For the text-containing cell, return its midpoint in (x, y) coordinate format. 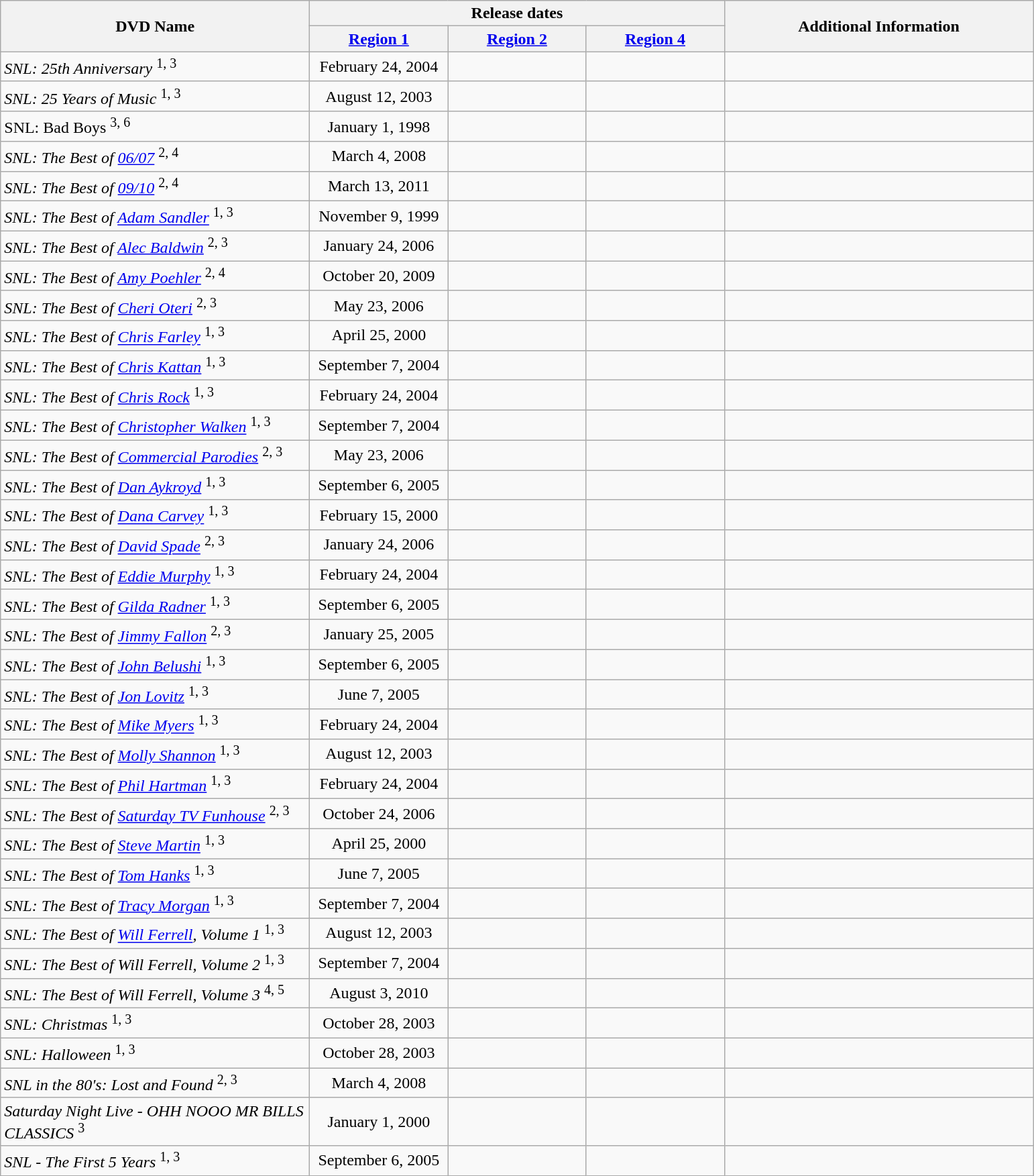
SNL - The First 5 Years 1, 3 (156, 1161)
SNL: The Best of Molly Shannon 1, 3 (156, 754)
SNL: The Best of Will Ferrell, Volume 1 1, 3 (156, 934)
SNL: The Best of Eddie Murphy 1, 3 (156, 574)
August 3, 2010 (379, 993)
Release dates (517, 13)
SNL in the 80's: Lost and Found 2, 3 (156, 1083)
SNL: Christmas 1, 3 (156, 1024)
January 1, 1998 (379, 126)
SNL: The Best of Christopher Walken 1, 3 (156, 425)
January 25, 2005 (379, 635)
March 13, 2011 (379, 186)
February 15, 2000 (379, 515)
SNL: The Best of Chris Rock 1, 3 (156, 396)
SNL: The Best of Adam Sandler 1, 3 (156, 216)
SNL: The Best of Gilda Radner 1, 3 (156, 605)
SNL: Halloween 1, 3 (156, 1053)
SNL: The Best of Mike Myers 1, 3 (156, 725)
SNL: The Best of Phil Hartman 1, 3 (156, 784)
SNL: The Best of Will Ferrell, Volume 3 4, 5 (156, 993)
SNL: The Best of Amy Poehler 2, 4 (156, 276)
SNL: The Best of Chris Kattan 1, 3 (156, 365)
DVD Name (156, 26)
SNL: 25 Years of Music 1, 3 (156, 97)
November 9, 1999 (379, 216)
SNL: The Best of Tom Hanks 1, 3 (156, 873)
Region 1 (379, 39)
Region 4 (655, 39)
SNL: The Best of Cheri Oteri 2, 3 (156, 306)
SNL: The Best of 06/07 2, 4 (156, 157)
SNL: The Best of Steve Martin 1, 3 (156, 844)
October 20, 2009 (379, 276)
SNL: The Best of Alec Baldwin 2, 3 (156, 246)
Additional Information (878, 26)
SNL: The Best of Will Ferrell, Volume 2 1, 3 (156, 963)
SNL: The Best of David Spade 2, 3 (156, 545)
SNL: The Best of John Belushi 1, 3 (156, 664)
SNL: The Best of Dan Aykroyd 1, 3 (156, 486)
SNL: The Best of Jon Lovitz 1, 3 (156, 695)
Saturday Night Live - OHH NOOO MR BILLS CLASSICS 3 (156, 1122)
SNL: The Best of Tracy Morgan 1, 3 (156, 903)
January 1, 2000 (379, 1122)
SNL: Bad Boys 3, 6 (156, 126)
SNL: The Best of Dana Carvey 1, 3 (156, 515)
SNL: The Best of Jimmy Fallon 2, 3 (156, 635)
SNL: The Best of Commercial Parodies 2, 3 (156, 455)
SNL: The Best of Saturday TV Funhouse 2, 3 (156, 814)
October 24, 2006 (379, 814)
Region 2 (517, 39)
SNL: The Best of Chris Farley 1, 3 (156, 335)
SNL: 25th Anniversary 1, 3 (156, 67)
SNL: The Best of 09/10 2, 4 (156, 186)
